Scan for the cell matching the given text and deliver its [X, Y] coordinate at center. 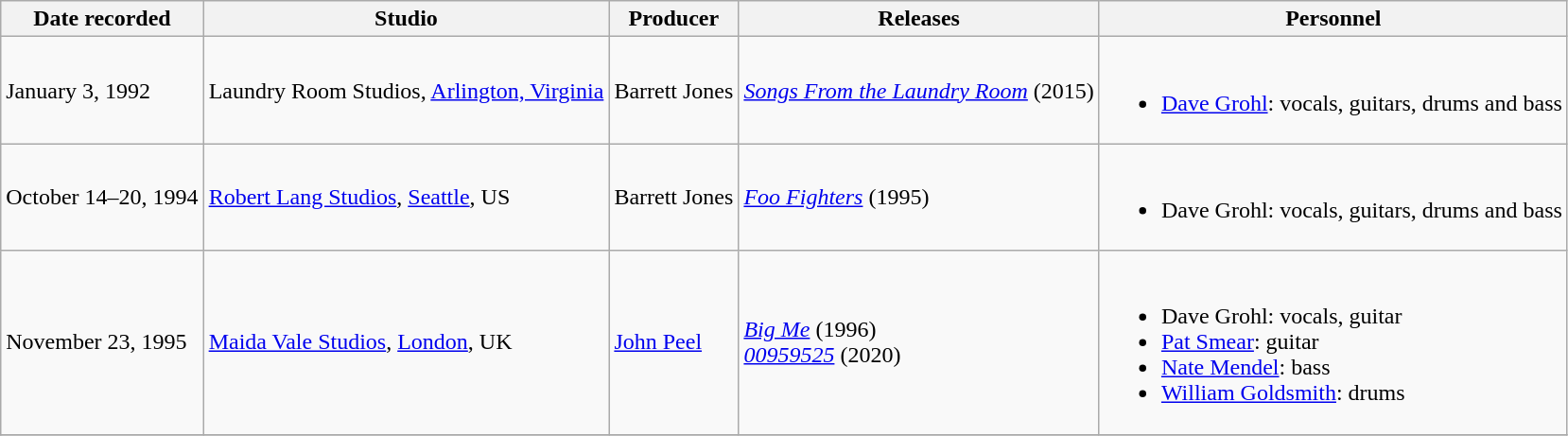
Releases [919, 19]
November 23, 1995 [102, 342]
Personnel [1333, 19]
Laundry Room Studios, Arlington, Virginia [407, 91]
Foo Fighters (1995) [919, 197]
January 3, 1992 [102, 91]
John Peel [673, 342]
Big Me (1996)00959525 (2020) [919, 342]
Robert Lang Studios, Seattle, US [407, 197]
Producer [673, 19]
Dave Grohl: vocals, guitarPat Smear: guitarNate Mendel: bassWilliam Goldsmith: drums [1333, 342]
Date recorded [102, 19]
Songs From the Laundry Room (2015) [919, 91]
Maida Vale Studios, London, UK [407, 342]
Studio [407, 19]
October 14–20, 1994 [102, 197]
